Identify which cell holds the provided text, then report its (x, y) central coordinate. 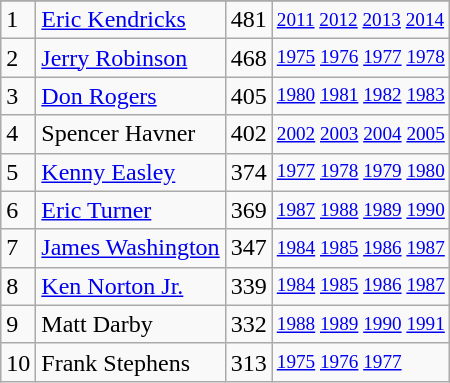
5 (18, 172)
1975 1976 1977 (360, 362)
374 (248, 172)
Eric Kendricks (130, 20)
468 (248, 58)
347 (248, 248)
Spencer Havner (130, 134)
369 (248, 210)
4 (18, 134)
2002 2003 2004 2005 (360, 134)
Eric Turner (130, 210)
Jerry Robinson (130, 58)
3 (18, 96)
339 (248, 286)
Don Rogers (130, 96)
1987 1988 1989 1990 (360, 210)
Frank Stephens (130, 362)
1977 1978 1979 1980 (360, 172)
James Washington (130, 248)
6 (18, 210)
1980 1981 1982 1983 (360, 96)
Kenny Easley (130, 172)
8 (18, 286)
402 (248, 134)
Matt Darby (130, 324)
2011 2012 2013 2014 (360, 20)
481 (248, 20)
Ken Norton Jr. (130, 286)
1988 1989 1990 1991 (360, 324)
10 (18, 362)
405 (248, 96)
7 (18, 248)
313 (248, 362)
9 (18, 324)
1975 1976 1977 1978 (360, 58)
332 (248, 324)
2 (18, 58)
1 (18, 20)
